Capture the cell that displays the provided text and extract its (X, Y) central coordinate. 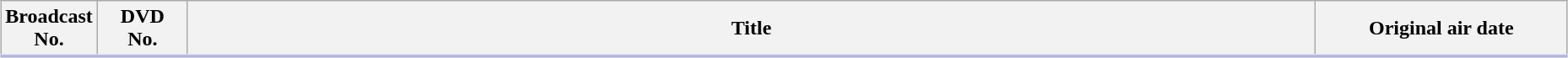
Title (751, 29)
DVDNo. (142, 29)
Broadcast No. (49, 29)
Original air date (1441, 29)
